Capture the cell that displays the provided text and extract its (x, y) central coordinate. 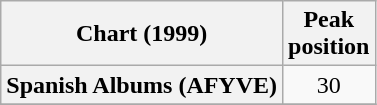
Peakposition (329, 34)
Chart (1999) (142, 34)
30 (329, 85)
Spanish Albums (AFYVE) (142, 85)
